Detect which cell encompasses the target text, then output its (x, y) center coordinate. 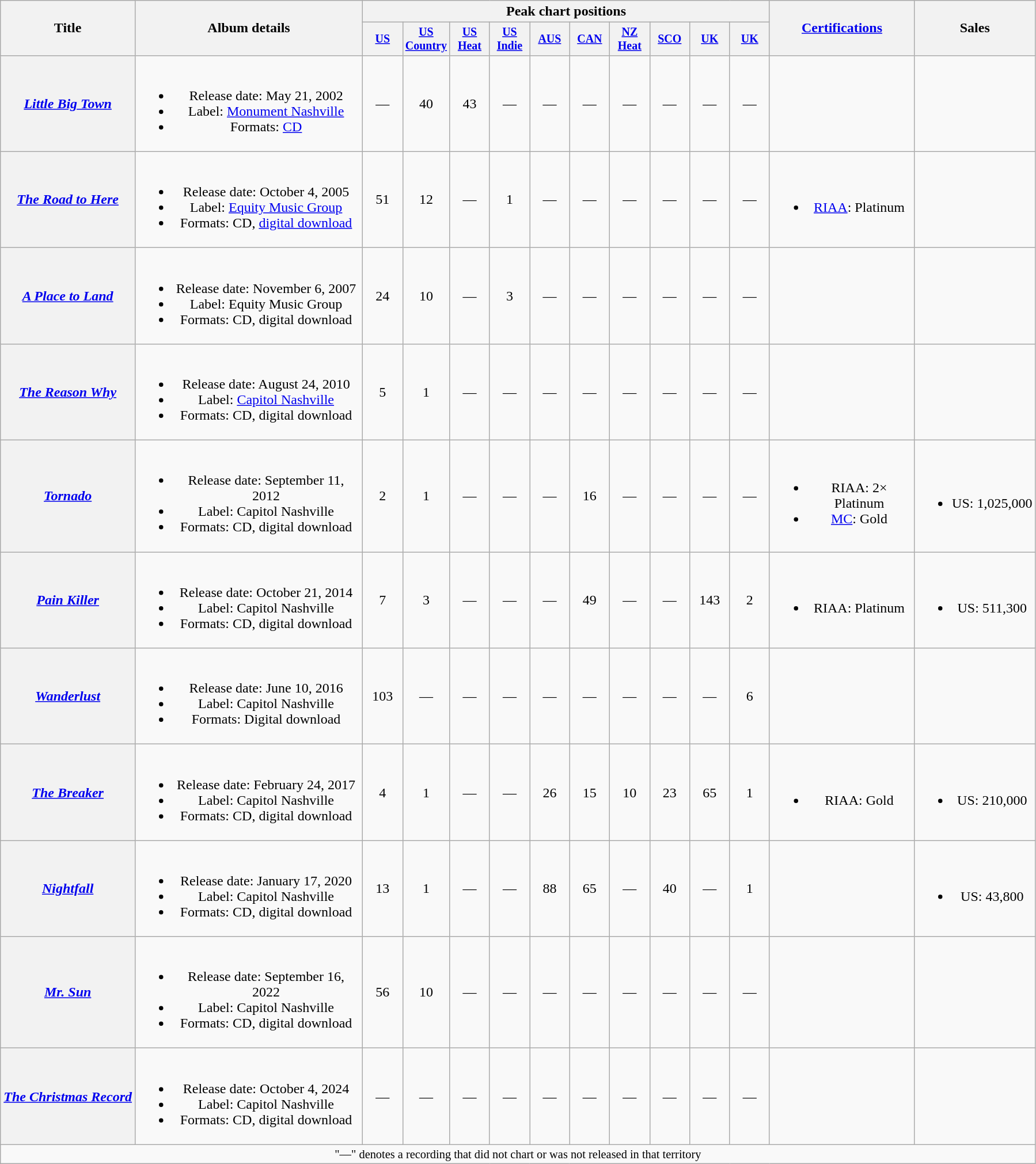
7 (382, 600)
43 (470, 104)
13 (382, 889)
The Road to Here (68, 199)
49 (590, 600)
AUS (549, 39)
Album details (249, 28)
CAN (590, 39)
24 (382, 296)
Release date: February 24, 2017Label: Capitol NashvilleFormats: CD, digital download (249, 792)
US: 1,025,000 (975, 496)
Tornado (68, 496)
US Indie (509, 39)
The Reason Why (68, 391)
Sales (975, 28)
The Christmas Record (68, 1096)
RIAA: Gold (842, 792)
Release date: August 24, 2010Label: Capitol NashvilleFormats: CD, digital download (249, 391)
"—" denotes a recording that did not chart or was not released in that territory (518, 1154)
Release date: October 4, 2024Label: Capitol NashvilleFormats: CD, digital download (249, 1096)
SCO (669, 39)
103 (382, 697)
Certifications (842, 28)
Peak chart positions (567, 12)
US Heat (470, 39)
Release date: September 11, 2012Label: Capitol NashvilleFormats: CD, digital download (249, 496)
4 (382, 792)
143 (709, 600)
Nightfall (68, 889)
A Place to Land (68, 296)
16 (590, 496)
Release date: January 17, 2020Label: Capitol NashvilleFormats: CD, digital download (249, 889)
23 (669, 792)
Pain Killer (68, 600)
The Breaker (68, 792)
12 (426, 199)
NZ Heat (630, 39)
51 (382, 199)
88 (549, 889)
Mr. Sun (68, 992)
Release date: November 6, 2007Label: Equity Music GroupFormats: CD, digital download (249, 296)
Release date: May 21, 2002Label: Monument NashvilleFormats: CD (249, 104)
US: 43,800 (975, 889)
US: 210,000 (975, 792)
USCountry (426, 39)
Release date: October 4, 2005Label: Equity Music GroupFormats: CD, digital download (249, 199)
US (382, 39)
6 (750, 697)
Little Big Town (68, 104)
5 (382, 391)
RIAA: 2× PlatinumMC: Gold (842, 496)
Release date: September 16, 2022Label: Capitol NashvilleFormats: CD, digital download (249, 992)
US: 511,300 (975, 600)
Title (68, 28)
Release date: June 10, 2016Label: Capitol NashvilleFormats: Digital download (249, 697)
Wanderlust (68, 697)
15 (590, 792)
Release date: October 21, 2014Label: Capitol NashvilleFormats: CD, digital download (249, 600)
26 (549, 792)
56 (382, 992)
